Output the [X, Y] coordinate of the center of the cell containing the given text.  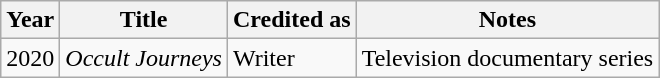
Year [30, 20]
Occult Journeys [144, 58]
Title [144, 20]
2020 [30, 58]
Notes [508, 20]
Writer [292, 58]
Credited as [292, 20]
Television documentary series [508, 58]
